Search for the cell housing the specified text and yield its [x, y] center coordinate. 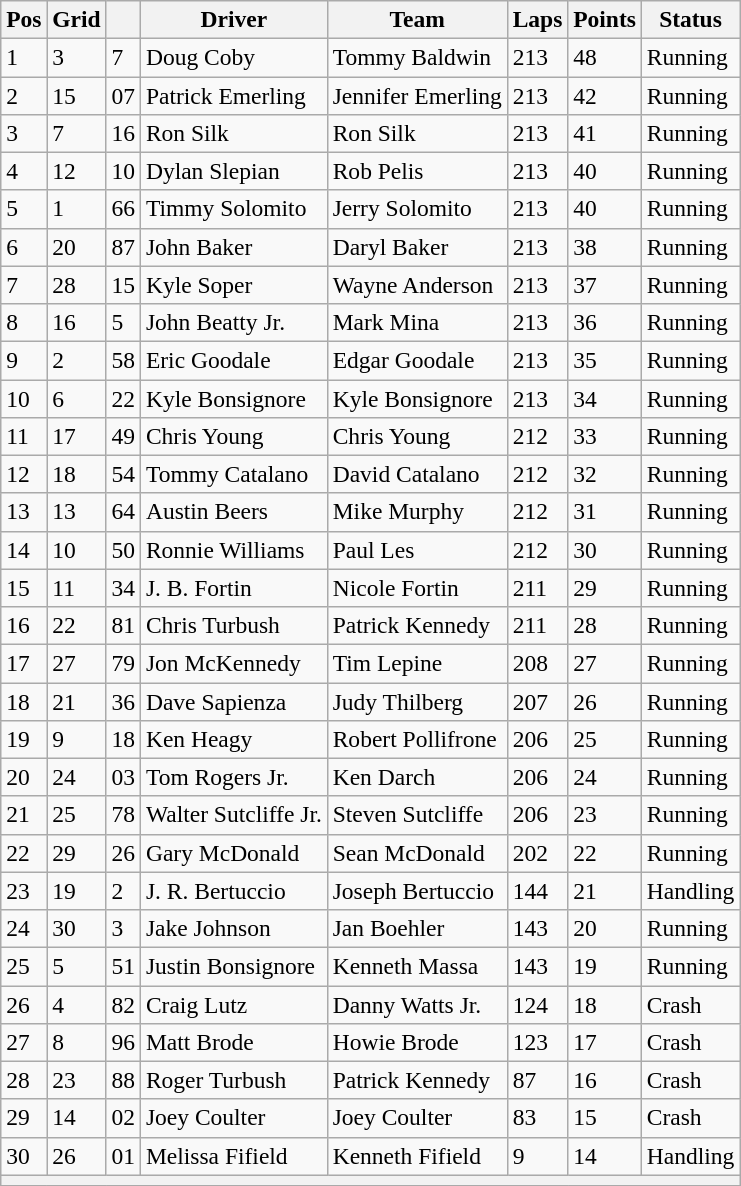
Judy Thilberg [417, 701]
Tom Rogers Jr. [234, 777]
54 [123, 474]
Jon McKennedy [234, 663]
Nicole Fortin [417, 588]
48 [605, 57]
Ronnie Williams [234, 550]
Sean McDonald [417, 853]
Kenneth Fifield [417, 1156]
Danny Watts Jr. [417, 1004]
Driver [234, 19]
Ken Darch [417, 777]
Chris Turbush [234, 625]
01 [123, 1156]
58 [123, 360]
Justin Bonsignore [234, 966]
Mike Murphy [417, 512]
Edgar Goodale [417, 360]
Paul Les [417, 550]
Jennifer Emerling [417, 95]
Walter Sutcliffe Jr. [234, 815]
31 [605, 512]
208 [538, 663]
Tommy Baldwin [417, 57]
50 [123, 550]
Kenneth Massa [417, 966]
03 [123, 777]
96 [123, 1042]
81 [123, 625]
64 [123, 512]
83 [538, 1118]
66 [123, 209]
Jerry Solomito [417, 209]
Steven Sutcliffe [417, 815]
Rob Pelis [417, 171]
Matt Brode [234, 1042]
49 [123, 436]
207 [538, 701]
202 [538, 853]
Mark Mina [417, 322]
Status [690, 19]
37 [605, 285]
42 [605, 95]
Howie Brode [417, 1042]
Doug Coby [234, 57]
Daryl Baker [417, 247]
Roger Turbush [234, 1080]
Ken Heagy [234, 739]
144 [538, 891]
41 [605, 133]
Craig Lutz [234, 1004]
Gary McDonald [234, 853]
Points [605, 19]
33 [605, 436]
02 [123, 1118]
35 [605, 360]
79 [123, 663]
Patrick Emerling [234, 95]
07 [123, 95]
Jan Boehler [417, 928]
123 [538, 1042]
Tommy Catalano [234, 474]
Laps [538, 19]
38 [605, 247]
Wayne Anderson [417, 285]
Jake Johnson [234, 928]
Melissa Fifield [234, 1156]
Grid [76, 19]
J. B. Fortin [234, 588]
Austin Beers [234, 512]
Pos [24, 19]
Tim Lepine [417, 663]
Kyle Soper [234, 285]
Timmy Solomito [234, 209]
John Beatty Jr. [234, 322]
Eric Goodale [234, 360]
David Catalano [417, 474]
Dylan Slepian [234, 171]
32 [605, 474]
Team [417, 19]
Dave Sapienza [234, 701]
51 [123, 966]
78 [123, 815]
82 [123, 1004]
124 [538, 1004]
88 [123, 1080]
John Baker [234, 247]
Robert Pollifrone [417, 739]
Joseph Bertuccio [417, 891]
J. R. Bertuccio [234, 891]
